Determine the (x, y) coordinate at the center of the cell enclosing the given text.  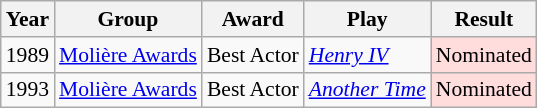
Award (253, 19)
Henry IV (368, 55)
Result (484, 19)
1993 (28, 90)
1989 (28, 55)
Group (128, 19)
Play (368, 19)
Year (28, 19)
Another Time (368, 90)
